For the text-containing cell, return its midpoint in (X, Y) coordinate format. 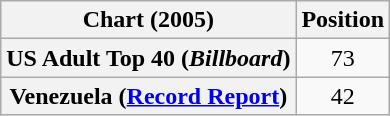
Venezuela (Record Report) (148, 96)
Position (343, 20)
42 (343, 96)
73 (343, 58)
US Adult Top 40 (Billboard) (148, 58)
Chart (2005) (148, 20)
